Capture the cell that displays the provided text and extract its (X, Y) central coordinate. 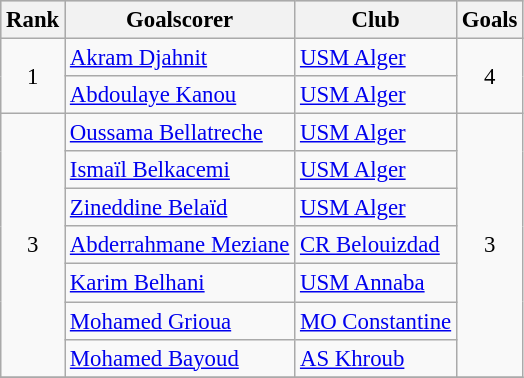
Zineddine Belaïd (180, 208)
Akram Djahnit (180, 58)
Goalscorer (180, 20)
Abderrahmane Meziane (180, 245)
MO Constantine (376, 321)
Mohamed Grioua (180, 321)
Goals (489, 20)
AS Khroub (376, 358)
Ismaïl Belkacemi (180, 170)
CR Belouizdad (376, 245)
Rank (33, 20)
Club (376, 20)
Oussama Bellatreche (180, 133)
4 (489, 76)
USM Annaba (376, 283)
Abdoulaye Kanou (180, 95)
Karim Belhani (180, 283)
1 (33, 76)
Mohamed Bayoud (180, 358)
